Determine the (X, Y) coordinate at the center of the cell enclosing the given text.  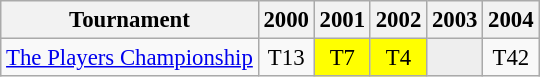
T4 (398, 58)
T13 (286, 58)
Tournament (130, 20)
2004 (511, 20)
2003 (455, 20)
2000 (286, 20)
The Players Championship (130, 58)
T7 (342, 58)
2001 (342, 20)
2002 (398, 20)
T42 (511, 58)
